Extract the (X, Y) coordinate from the center of the cell holding the provided text.  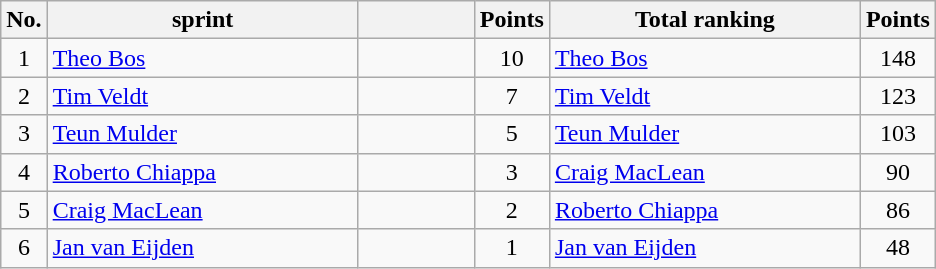
4 (24, 172)
148 (898, 58)
10 (512, 58)
86 (898, 210)
48 (898, 248)
No. (24, 20)
6 (24, 248)
90 (898, 172)
sprint (202, 20)
103 (898, 134)
Total ranking (704, 20)
123 (898, 96)
7 (512, 96)
